Pinpoint the cell where the given text exists, returning its [x, y] midpoint coordinate. 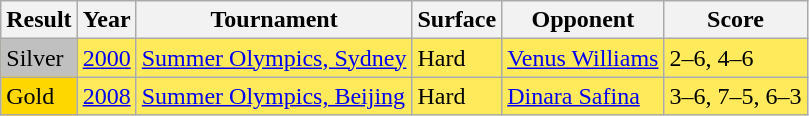
Tournament [274, 20]
2000 [106, 58]
Opponent [583, 20]
Result [39, 20]
3–6, 7–5, 6–3 [736, 96]
Venus Williams [583, 58]
Year [106, 20]
Surface [457, 20]
Summer Olympics, Sydney [274, 58]
Summer Olympics, Beijing [274, 96]
Silver [39, 58]
Dinara Safina [583, 96]
Score [736, 20]
Gold [39, 96]
2008 [106, 96]
2–6, 4–6 [736, 58]
